Extract the [x, y] coordinate from the center of the cell holding the provided text.  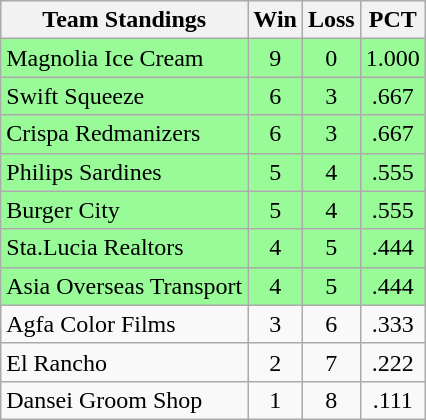
Team Standings [124, 20]
El Rancho [124, 362]
8 [331, 400]
1 [276, 400]
Swift Squeeze [124, 96]
Win [276, 20]
.333 [392, 324]
Magnolia Ice Cream [124, 58]
PCT [392, 20]
0 [331, 58]
Crispa Redmanizers [124, 134]
Asia Overseas Transport [124, 286]
Burger City [124, 210]
Dansei Groom Shop [124, 400]
Loss [331, 20]
7 [331, 362]
9 [276, 58]
1.000 [392, 58]
Philips Sardines [124, 172]
.111 [392, 400]
Agfa Color Films [124, 324]
.222 [392, 362]
2 [276, 362]
Sta.Lucia Realtors [124, 248]
